Output the [x, y] coordinate of the center of the cell containing the given text.  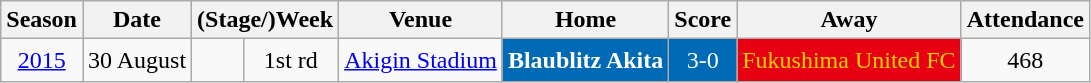
2015 [42, 60]
Score [703, 20]
1st rd [291, 60]
Date [136, 20]
Blaublitz Akita [585, 60]
(Stage/)Week [266, 20]
Venue [421, 20]
3-0 [703, 60]
Home [585, 20]
Akigin Stadium [421, 60]
468 [1025, 60]
Fukushima United FC [849, 60]
30 August [136, 60]
Away [849, 20]
Season [42, 20]
Attendance [1025, 20]
